Provide the (X, Y) coordinate of the cell's center where the given text is located.  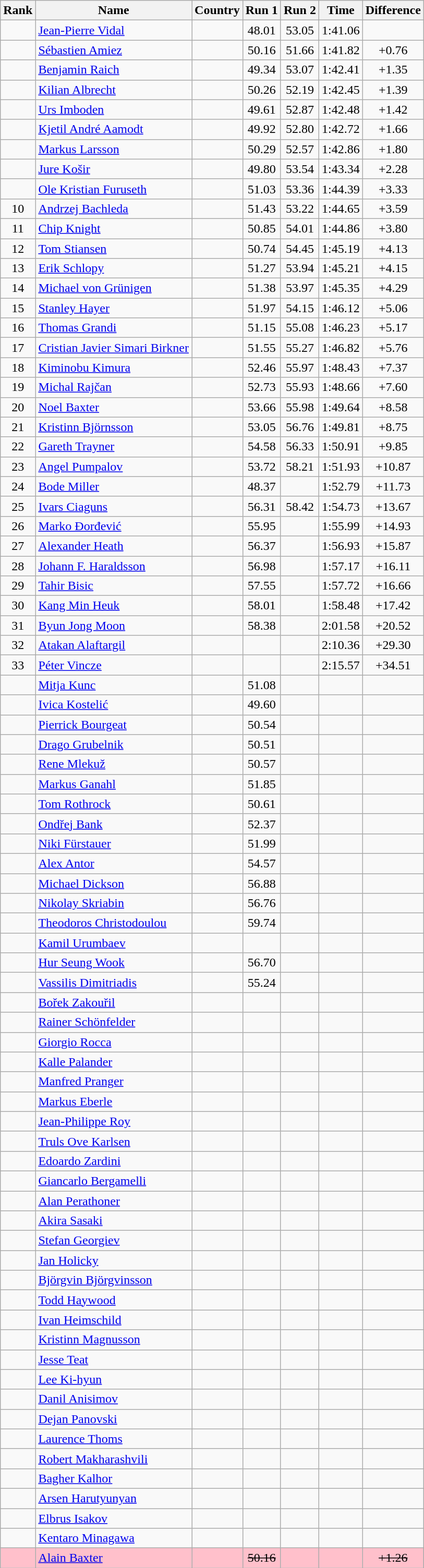
1:55.99 (341, 526)
53.72 (262, 467)
Sébastien Amiez (114, 50)
2:01.58 (341, 626)
Akira Sasaki (114, 1221)
19 (18, 387)
49.61 (262, 109)
+16.66 (393, 586)
Thomas Grandi (114, 328)
55.24 (262, 983)
Laurence Thoms (114, 1439)
1:42.72 (341, 129)
54.58 (262, 447)
Ole Kristian Furuseth (114, 189)
50.61 (262, 804)
58.21 (299, 467)
1:45.19 (341, 249)
50.29 (262, 149)
Kalle Palander (114, 1062)
15 (18, 308)
55.08 (299, 328)
55.98 (299, 407)
Markus Eberle (114, 1101)
1:58.48 (341, 606)
51.97 (262, 308)
+3.59 (393, 209)
Bode Miller (114, 486)
Stanley Hayer (114, 308)
54.57 (262, 863)
+1.66 (393, 129)
53.22 (299, 209)
Kang Min Heuk (114, 606)
+1.39 (393, 90)
Björgvin Björgvinsson (114, 1280)
Giorgio Rocca (114, 1042)
1:45.35 (341, 288)
1:57.72 (341, 586)
20 (18, 407)
1:42.48 (341, 109)
56.31 (262, 506)
Manfred Pranger (114, 1082)
23 (18, 467)
Time (341, 10)
56.70 (262, 963)
1:42.86 (341, 149)
49.60 (262, 705)
50.54 (262, 725)
51.66 (299, 50)
Vassilis Dimitriadis (114, 983)
49.80 (262, 169)
+2.28 (393, 169)
32 (18, 645)
Rene Mlekuž (114, 764)
12 (18, 249)
13 (18, 268)
Mitja Kunc (114, 685)
Urs Imboden (114, 109)
+5.06 (393, 308)
53.97 (299, 288)
55.93 (299, 387)
54.45 (299, 249)
52.87 (299, 109)
1:50.91 (341, 447)
Kentaro Minagawa (114, 1538)
+7.37 (393, 367)
Michael Dickson (114, 884)
Angel Pumpalov (114, 467)
1:44.39 (341, 189)
2:10.36 (341, 645)
Country (217, 10)
56.98 (262, 566)
+4.15 (393, 268)
50.57 (262, 764)
11 (18, 228)
Tahir Bisic (114, 586)
Giancarlo Bergamelli (114, 1181)
28 (18, 566)
+13.67 (393, 506)
51.99 (262, 843)
+20.52 (393, 626)
Jure Košir (114, 169)
31 (18, 626)
30 (18, 606)
25 (18, 506)
1:46.12 (341, 308)
Kristinn Björnsson (114, 427)
58.01 (262, 606)
51.55 (262, 348)
1:41.82 (341, 50)
1:44.86 (341, 228)
Jean-Philippe Roy (114, 1121)
+0.76 (393, 50)
Lee Ki-hyun (114, 1379)
56.37 (262, 546)
Michal Rajčan (114, 387)
1:41.06 (341, 30)
Hur Seung Wook (114, 963)
1:51.93 (341, 467)
53.54 (299, 169)
22 (18, 447)
18 (18, 367)
1:49.81 (341, 427)
Theodoros Christodoulou (114, 923)
1:48.43 (341, 367)
59.74 (262, 923)
Kristinn Magnusson (114, 1340)
51.27 (262, 268)
+17.42 (393, 606)
+1.26 (393, 1558)
+14.93 (393, 526)
Gareth Trayner (114, 447)
Jan Holicky (114, 1260)
Alex Antor (114, 863)
Elbrus Isakov (114, 1518)
53.94 (299, 268)
1:52.79 (341, 486)
Marko Đorđević (114, 526)
2:15.57 (341, 665)
Difference (393, 10)
Alain Baxter (114, 1558)
Andrzej Bachleda (114, 209)
Arsen Harutyunyan (114, 1498)
Noel Baxter (114, 407)
Bořek Zakouřil (114, 1002)
+15.87 (393, 546)
Jean-Pierre Vidal (114, 30)
+3.80 (393, 228)
Truls Ove Karlsen (114, 1141)
Tom Stiansen (114, 249)
+1.80 (393, 149)
+34.51 (393, 665)
Alexander Heath (114, 546)
50.51 (262, 744)
Run 2 (299, 10)
58.38 (262, 626)
Edoardo Zardini (114, 1161)
51.43 (262, 209)
51.38 (262, 288)
Jesse Teat (114, 1359)
Johann F. Haraldsson (114, 566)
Rank (18, 10)
50.26 (262, 90)
Kamil Urumbaev (114, 943)
53.36 (299, 189)
+10.87 (393, 467)
1:57.17 (341, 566)
Ivan Heimschild (114, 1320)
Kilian Albrecht (114, 90)
Tom Rothrock (114, 804)
52.80 (299, 129)
52.46 (262, 367)
54.15 (299, 308)
1:48.66 (341, 387)
Kiminobu Kimura (114, 367)
Rainer Schönfelder (114, 1022)
27 (18, 546)
1:46.23 (341, 328)
55.97 (299, 367)
Ivars Ciaguns (114, 506)
+8.58 (393, 407)
26 (18, 526)
Erik Schlopy (114, 268)
52.73 (262, 387)
Bagher Kalhor (114, 1478)
Alan Perathoner (114, 1200)
Michael von Grünigen (114, 288)
Danil Anisimov (114, 1399)
24 (18, 486)
56.33 (299, 447)
Run 1 (262, 10)
49.34 (262, 70)
1:43.34 (341, 169)
Benjamin Raich (114, 70)
58.42 (299, 506)
1:45.21 (341, 268)
51.08 (262, 685)
56.88 (262, 884)
1:54.73 (341, 506)
Nikolay Skriabin (114, 903)
17 (18, 348)
+4.29 (393, 288)
55.27 (299, 348)
+11.73 (393, 486)
+1.42 (393, 109)
48.01 (262, 30)
48.37 (262, 486)
+4.13 (393, 249)
Atakan Alaftargil (114, 645)
+1.35 (393, 70)
1:42.45 (341, 90)
14 (18, 288)
33 (18, 665)
51.15 (262, 328)
+3.33 (393, 189)
+16.11 (393, 566)
10 (18, 209)
+5.76 (393, 348)
1:49.64 (341, 407)
52.57 (299, 149)
55.95 (262, 526)
+8.75 (393, 427)
Chip Knight (114, 228)
52.37 (262, 824)
21 (18, 427)
1:56.93 (341, 546)
+9.85 (393, 447)
Pierrick Bourgeat (114, 725)
Cristian Javier Simari Birkner (114, 348)
57.55 (262, 586)
1:44.65 (341, 209)
Péter Vincze (114, 665)
52.19 (299, 90)
Kjetil André Aamodt (114, 129)
Todd Haywood (114, 1300)
1:42.41 (341, 70)
Dejan Panovski (114, 1419)
53.07 (299, 70)
Stefan Georgiev (114, 1241)
50.74 (262, 249)
Ondřej Bank (114, 824)
1:46.82 (341, 348)
Name (114, 10)
Niki Fürstauer (114, 843)
53.66 (262, 407)
16 (18, 328)
+7.60 (393, 387)
49.92 (262, 129)
54.01 (299, 228)
Robert Makharashvili (114, 1459)
Markus Larsson (114, 149)
Ivica Kostelić (114, 705)
Drago Grubelnik (114, 744)
Byun Jong Moon (114, 626)
51.03 (262, 189)
50.85 (262, 228)
Markus Ganahl (114, 784)
+29.30 (393, 645)
51.85 (262, 784)
+5.17 (393, 328)
29 (18, 586)
